Return the (x, y) coordinate for the center point of the cell that contains the specified text.  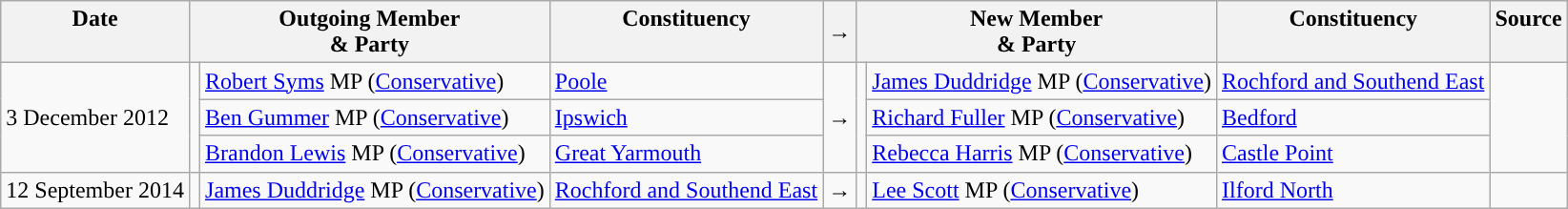
Castle Point (1353, 154)
Ilford North (1353, 190)
Ben Gummer MP (Conservative) (376, 117)
Source (1528, 32)
Date (95, 32)
Ipswich (686, 117)
Outgoing Member& Party (369, 32)
Bedford (1353, 117)
Lee Scott MP (Conservative) (1042, 190)
New Member& Party (1037, 32)
Brandon Lewis MP (Conservative) (376, 154)
Poole (686, 81)
12 September 2014 (95, 190)
Great Yarmouth (686, 154)
3 December 2012 (95, 117)
Rebecca Harris MP (Conservative) (1042, 154)
Robert Syms MP (Conservative) (376, 81)
Richard Fuller MP (Conservative) (1042, 117)
